Capture the cell that displays the provided text and extract its (X, Y) central coordinate. 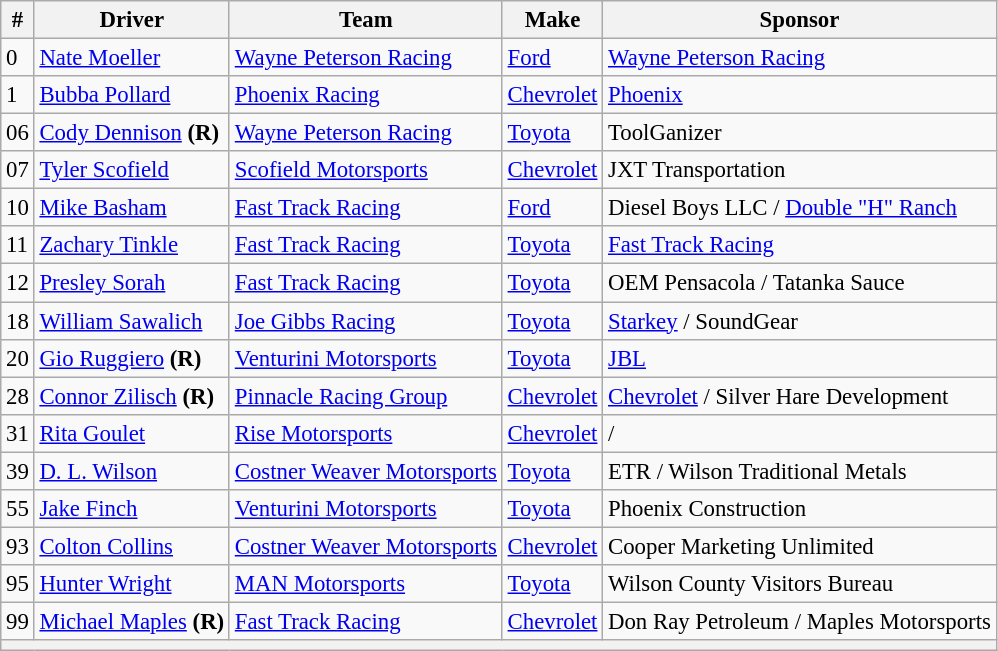
JXT Transportation (800, 170)
Cooper Marketing Unlimited (800, 546)
Michael Maples (R) (132, 621)
Tyler Scofield (132, 170)
Rise Motorsports (366, 433)
Starkey / SoundGear (800, 321)
31 (18, 433)
OEM Pensacola / Tatanka Sauce (800, 283)
Phoenix Construction (800, 509)
20 (18, 358)
95 (18, 584)
Hunter Wright (132, 584)
Joe Gibbs Racing (366, 321)
11 (18, 245)
07 (18, 170)
William Sawalich (132, 321)
Wilson County Visitors Bureau (800, 584)
# (18, 20)
1 (18, 95)
Phoenix Racing (366, 95)
55 (18, 509)
10 (18, 208)
Connor Zilisch (R) (132, 396)
Chevrolet / Silver Hare Development (800, 396)
Don Ray Petroleum / Maples Motorsports (800, 621)
Presley Sorah (132, 283)
MAN Motorsports (366, 584)
93 (18, 546)
Team (366, 20)
Colton Collins (132, 546)
Jake Finch (132, 509)
Driver (132, 20)
Pinnacle Racing Group (366, 396)
Cody Dennison (R) (132, 133)
ETR / Wilson Traditional Metals (800, 471)
Gio Ruggiero (R) (132, 358)
Sponsor (800, 20)
Bubba Pollard (132, 95)
12 (18, 283)
ToolGanizer (800, 133)
Rita Goulet (132, 433)
Nate Moeller (132, 58)
39 (18, 471)
18 (18, 321)
/ (800, 433)
D. L. Wilson (132, 471)
28 (18, 396)
JBL (800, 358)
0 (18, 58)
Diesel Boys LLC / Double "H" Ranch (800, 208)
Make (552, 20)
06 (18, 133)
Scofield Motorsports (366, 170)
Mike Basham (132, 208)
Zachary Tinkle (132, 245)
Phoenix (800, 95)
99 (18, 621)
